Determine the [x, y] coordinate at the center of the cell enclosing the given text.  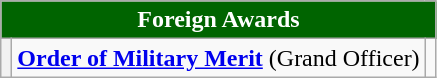
Foreign Awards [218, 20]
Order of Military Merit (Grand Officer) [218, 58]
